Capture the cell that displays the provided text and extract its [X, Y] central coordinate. 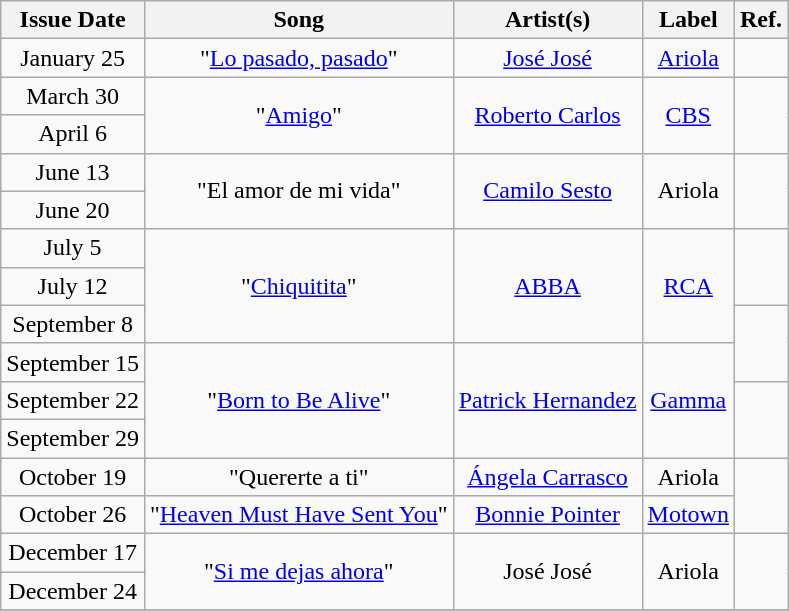
Ángela Carrasco [548, 477]
"El amor de mi vida" [298, 191]
"Si me dejas ahora" [298, 572]
October 26 [73, 515]
"Lo pasado, pasado" [298, 58]
December 17 [73, 553]
"Chiquitita" [298, 286]
"Quererte a ti" [298, 477]
July 12 [73, 286]
March 30 [73, 96]
July 5 [73, 248]
Roberto Carlos [548, 115]
ABBA [548, 286]
CBS [688, 115]
"Born to Be Alive" [298, 400]
Ref. [760, 20]
"Amigo" [298, 115]
"Heaven Must Have Sent You" [298, 515]
Motown [688, 515]
Issue Date [73, 20]
Gamma [688, 400]
Patrick Hernandez [548, 400]
June 13 [73, 172]
September 15 [73, 362]
December 24 [73, 591]
Camilo Sesto [548, 191]
January 25 [73, 58]
Bonnie Pointer [548, 515]
June 20 [73, 210]
September 8 [73, 324]
September 29 [73, 438]
September 22 [73, 400]
October 19 [73, 477]
Label [688, 20]
RCA [688, 286]
April 6 [73, 134]
Song [298, 20]
Artist(s) [548, 20]
